Capture the cell that displays the provided text and extract its [X, Y] central coordinate. 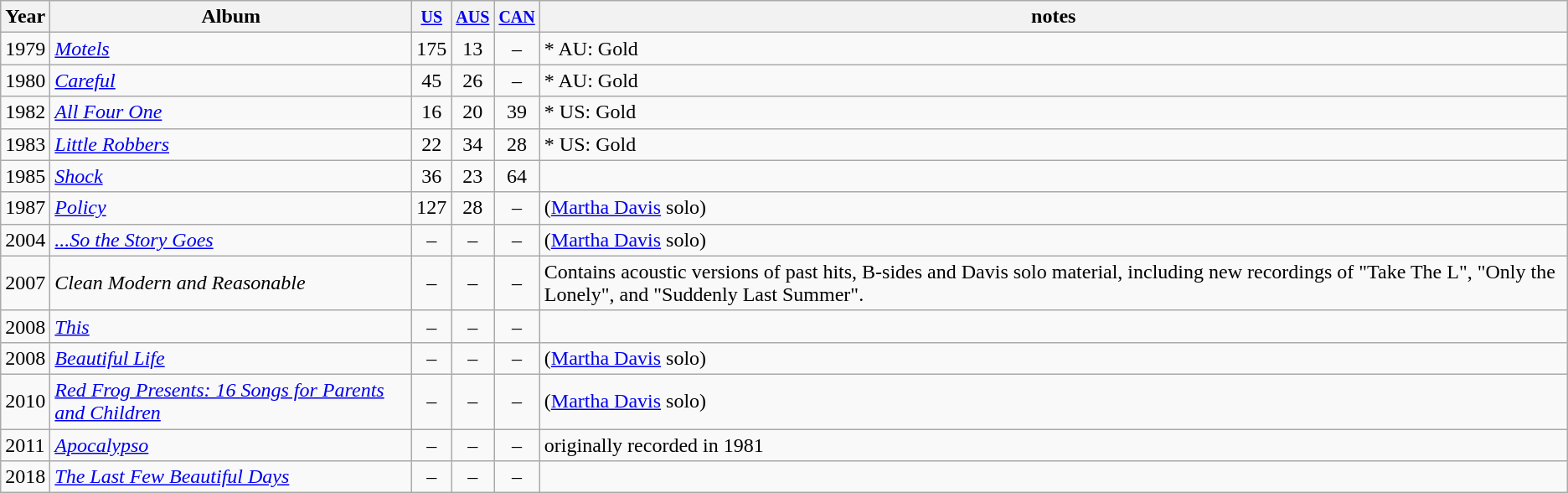
Apocalypso [231, 445]
All Four One [231, 112]
Album [231, 17]
The Last Few Beautiful Days [231, 477]
1987 [25, 208]
Shock [231, 176]
originally recorded in 1981 [1054, 445]
175 [432, 49]
AUS [472, 17]
US [432, 17]
16 [432, 112]
64 [517, 176]
2011 [25, 445]
23 [472, 176]
notes [1054, 17]
45 [432, 80]
Year [25, 17]
1985 [25, 176]
34 [472, 144]
127 [432, 208]
1980 [25, 80]
...So the Story Goes [231, 240]
Red Frog Presents: 16 Songs for Parents and Children [231, 401]
22 [432, 144]
Policy [231, 208]
2004 [25, 240]
CAN [517, 17]
1979 [25, 49]
36 [432, 176]
1983 [25, 144]
26 [472, 80]
2018 [25, 477]
2007 [25, 283]
20 [472, 112]
13 [472, 49]
Little Robbers [231, 144]
Motels [231, 49]
This [231, 326]
39 [517, 112]
Careful [231, 80]
2010 [25, 401]
Beautiful Life [231, 358]
1982 [25, 112]
Clean Modern and Reasonable [231, 283]
